Output the [x, y] coordinate of the center of the cell containing the given text.  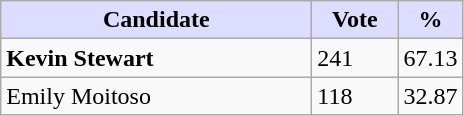
32.87 [430, 96]
% [430, 20]
67.13 [430, 58]
Vote [355, 20]
Candidate [156, 20]
118 [355, 96]
Kevin Stewart [156, 58]
Emily Moitoso [156, 96]
241 [355, 58]
